Locate the cell with the specified text and output its (x, y) center coordinate. 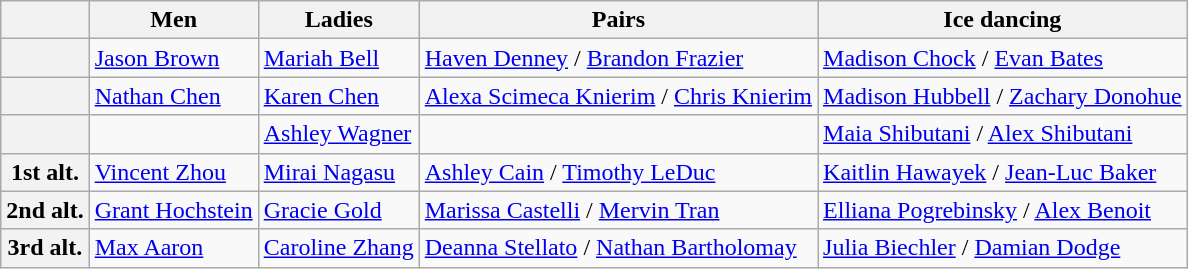
Madison Chock / Evan Bates (1003, 58)
Karen Chen (338, 96)
Ashley Cain / Timothy LeDuc (618, 172)
Vincent Zhou (174, 172)
Ashley Wagner (338, 134)
1st alt. (45, 172)
Marissa Castelli / Mervin Tran (618, 210)
Max Aaron (174, 248)
Nathan Chen (174, 96)
Grant Hochstein (174, 210)
Maia Shibutani / Alex Shibutani (1003, 134)
2nd alt. (45, 210)
Haven Denney / Brandon Frazier (618, 58)
Ice dancing (1003, 20)
Gracie Gold (338, 210)
Julia Biechler / Damian Dodge (1003, 248)
Men (174, 20)
Ladies (338, 20)
Elliana Pogrebinsky / Alex Benoit (1003, 210)
Jason Brown (174, 58)
Alexa Scimeca Knierim / Chris Knierim (618, 96)
Caroline Zhang (338, 248)
Deanna Stellato / Nathan Bartholomay (618, 248)
Pairs (618, 20)
Kaitlin Hawayek / Jean-Luc Baker (1003, 172)
Mariah Bell (338, 58)
Madison Hubbell / Zachary Donohue (1003, 96)
3rd alt. (45, 248)
Mirai Nagasu (338, 172)
